Search for the cell housing the specified text and yield its [x, y] center coordinate. 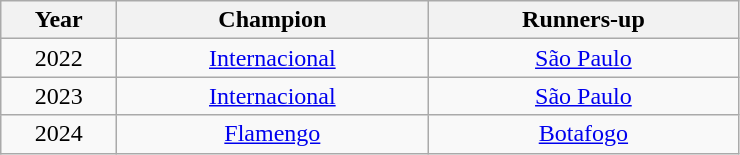
2024 [59, 134]
2022 [59, 58]
Year [59, 20]
Flamengo [272, 134]
Botafogo [584, 134]
Runners-up [584, 20]
Champion [272, 20]
2023 [59, 96]
